Capture the cell that displays the provided text and extract its [X, Y] central coordinate. 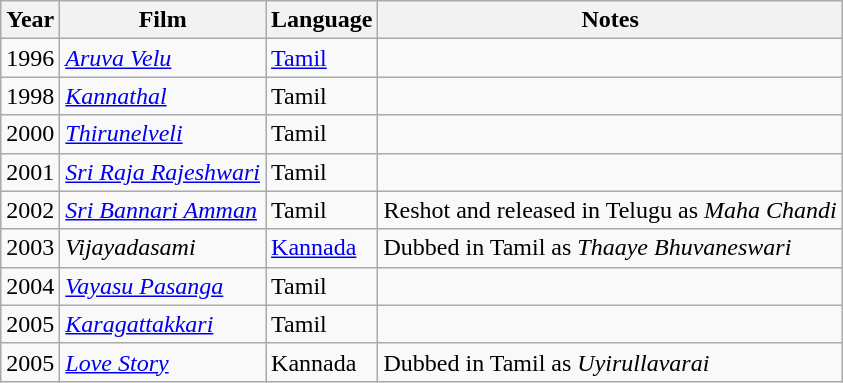
2003 [30, 248]
Language [322, 20]
Film [163, 20]
2000 [30, 134]
1998 [30, 96]
Kannathal [163, 96]
Aruva Velu [163, 58]
Sri Bannari Amman [163, 210]
1996 [30, 58]
Karagattakkari [163, 324]
Love Story [163, 362]
Vayasu Pasanga [163, 286]
2004 [30, 286]
Sri Raja Rajeshwari [163, 172]
Dubbed in Tamil as Uyirullavarai [610, 362]
Notes [610, 20]
Thirunelveli [163, 134]
Year [30, 20]
Dubbed in Tamil as Thaaye Bhuvaneswari [610, 248]
Reshot and released in Telugu as Maha Chandi [610, 210]
2001 [30, 172]
2002 [30, 210]
Vijayadasami [163, 248]
